For the text-containing cell, return its midpoint in (x, y) coordinate format. 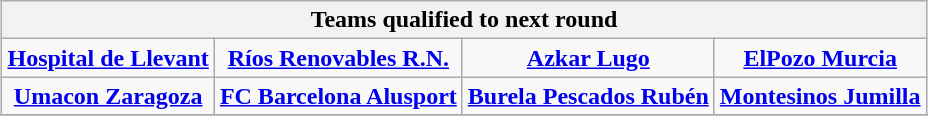
ElPozo Murcia (820, 58)
Montesinos Jumilla (820, 96)
FC Barcelona Alusport (338, 96)
Umacon Zaragoza (108, 96)
Ríos Renovables R.N. (338, 58)
Teams qualified to next round (464, 20)
Hospital de Llevant (108, 58)
Azkar Lugo (588, 58)
Burela Pescados Rubén (588, 96)
